Search for the cell housing the specified text and yield its [x, y] center coordinate. 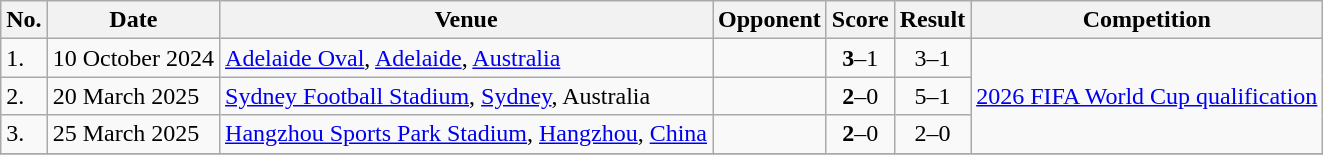
5–1 [932, 96]
Adelaide Oval, Adelaide, Australia [466, 58]
Competition [1147, 20]
2. [24, 96]
10 October 2024 [133, 58]
Sydney Football Stadium, Sydney, Australia [466, 96]
No. [24, 20]
Date [133, 20]
1. [24, 58]
Score [860, 20]
25 March 2025 [133, 134]
Hangzhou Sports Park Stadium, Hangzhou, China [466, 134]
20 March 2025 [133, 96]
3. [24, 134]
Opponent [770, 20]
Result [932, 20]
Venue [466, 20]
2026 FIFA World Cup qualification [1147, 96]
